Scan for the cell matching the given text and deliver its [x, y] coordinate at center. 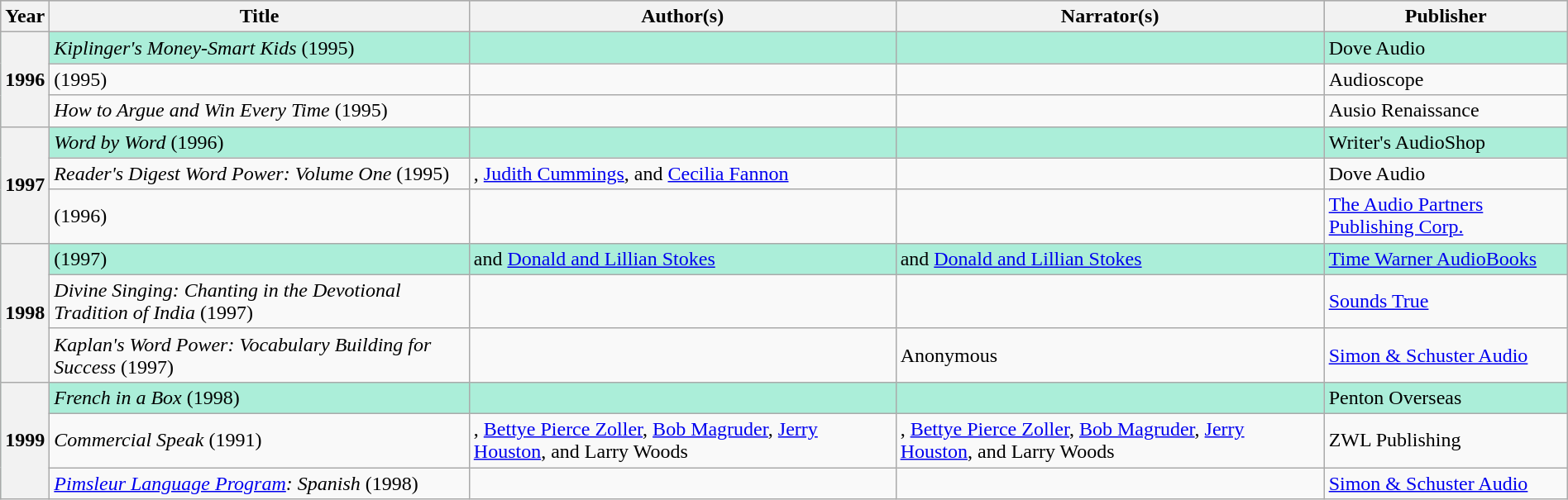
Pimsleur Language Program: Spanish (1998) [260, 483]
Narrator(s) [1110, 17]
Commercial Speak (1991) [260, 440]
Time Warner AudioBooks [1446, 259]
Penton Overseas [1446, 398]
1998 [25, 312]
Author(s) [682, 17]
, Judith Cummings, and Cecilia Fannon [682, 174]
Year [25, 17]
Kiplinger's Money-Smart Kids (1995) [260, 48]
Title [260, 17]
Sounds True [1446, 301]
How to Argue and Win Every Time (1995) [260, 111]
Publisher [1446, 17]
Anonymous [1110, 355]
The Audio Partners Publishing Corp. [1446, 217]
Divine Singing: Chanting in the Devotional Tradition of India (1997) [260, 301]
Ausio Renaissance [1446, 111]
(1995) [260, 79]
ZWL Publishing [1446, 440]
Word by Word (1996) [260, 142]
(1997) [260, 259]
Audioscope [1446, 79]
Kaplan's Word Power: Vocabulary Building for Success (1997) [260, 355]
1996 [25, 79]
Reader's Digest Word Power: Volume One (1995) [260, 174]
1999 [25, 440]
French in a Box (1998) [260, 398]
Writer's AudioShop [1446, 142]
(1996) [260, 217]
1997 [25, 185]
